Extract the [X, Y] coordinate from the center of the cell holding the provided text.  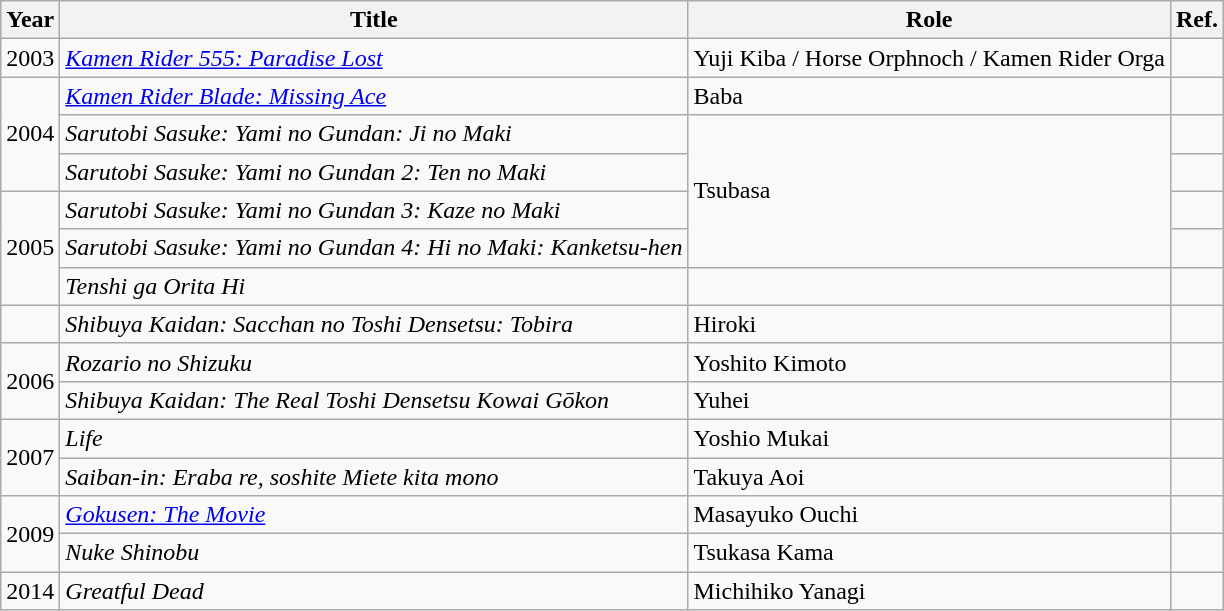
Michihiko Yanagi [930, 591]
Year [30, 20]
Nuke Shinobu [374, 553]
2007 [30, 457]
Hiroki [930, 324]
Shibuya Kaidan: The Real Toshi Densetsu Kowai Gōkon [374, 400]
Takuya Aoi [930, 477]
Saiban-in: Eraba re, soshite Miete kita mono [374, 477]
2003 [30, 58]
Rozario no Shizuku [374, 362]
Sarutobi Sasuke: Yami no Gundan 2: Ten no Maki [374, 172]
Tsubasa [930, 191]
Sarutobi Sasuke: Yami no Gundan: Ji no Maki [374, 134]
Gokusen: The Movie [374, 515]
Greatful Dead [374, 591]
Yoshito Kimoto [930, 362]
Ref. [1196, 20]
2014 [30, 591]
Sarutobi Sasuke: Yami no Gundan 3: Kaze no Maki [374, 210]
Masayuko Ouchi [930, 515]
Tsukasa Kama [930, 553]
Baba [930, 96]
2005 [30, 248]
2006 [30, 381]
Yuji Kiba / Horse Orphnoch / Kamen Rider Orga [930, 58]
Yoshio Mukai [930, 438]
Yuhei [930, 400]
Title [374, 20]
Sarutobi Sasuke: Yami no Gundan 4: Hi no Maki: Kanketsu-hen [374, 248]
Kamen Rider 555: Paradise Lost [374, 58]
Life [374, 438]
Role [930, 20]
Tenshi ga Orita Hi [374, 286]
Shibuya Kaidan: Sacchan no Toshi Densetsu: Tobira [374, 324]
2009 [30, 534]
Kamen Rider Blade: Missing Ace [374, 96]
2004 [30, 134]
